For the text-containing cell, return its midpoint in [x, y] coordinate format. 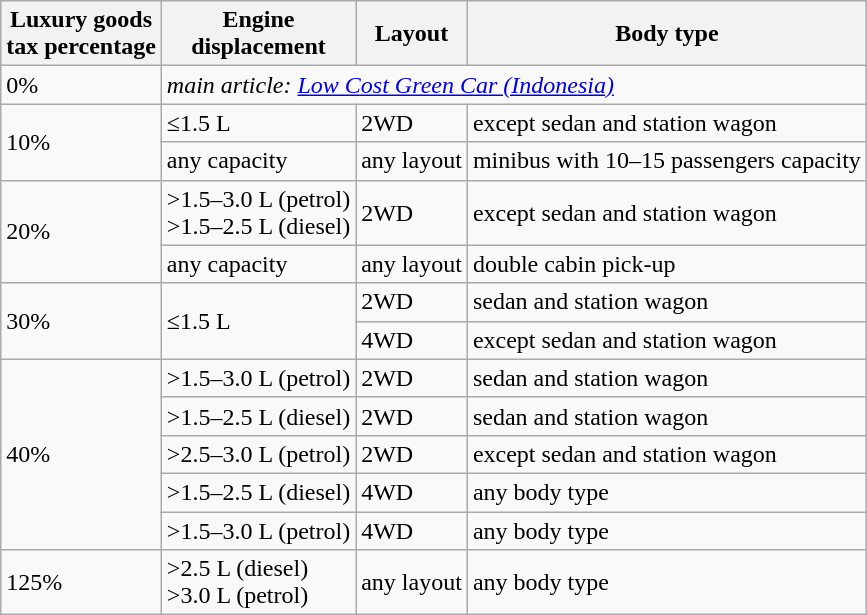
Enginedisplacement [258, 34]
20% [82, 232]
>2.5–3.0 L (petrol) [258, 454]
Luxury goodstax percentage [82, 34]
10% [82, 142]
40% [82, 454]
main article: Low Cost Green Car (Indonesia) [514, 85]
>2.5 L (diesel) >3.0 L (petrol) [258, 582]
Layout [412, 34]
double cabin pick-up [666, 264]
125% [82, 582]
30% [82, 321]
Body type [666, 34]
minibus with 10–15 passengers capacity [666, 161]
0% [82, 85]
>1.5–3.0 L (petrol) >1.5–2.5 L (diesel) [258, 212]
